Scan for the cell matching the given text and deliver its (x, y) coordinate at center. 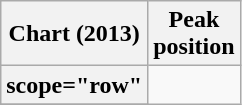
Chart (2013) (74, 34)
Peakposition (194, 34)
scope="row" (74, 85)
